Output the (X, Y) coordinate of the center of the cell containing the given text.  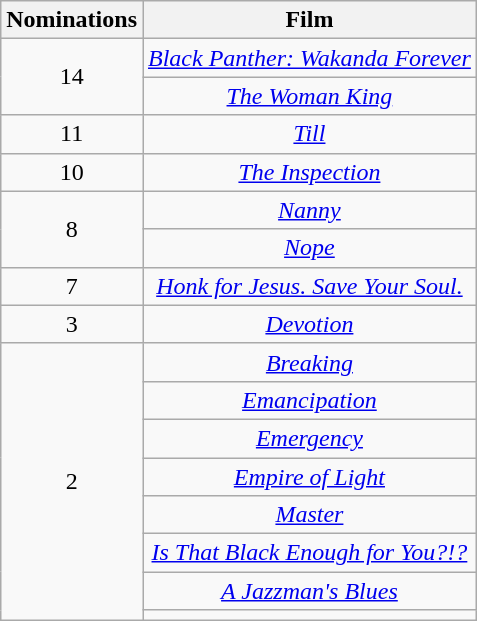
Film (309, 20)
7 (72, 286)
Master (309, 515)
The Inspection (309, 172)
Emancipation (309, 400)
Emergency (309, 438)
The Woman King (309, 96)
Nominations (72, 20)
8 (72, 229)
11 (72, 134)
Is That Black Enough for You?!? (309, 553)
Nope (309, 248)
2 (72, 482)
3 (72, 324)
Honk for Jesus. Save Your Soul. (309, 286)
Empire of Light (309, 477)
A Jazzman's Blues (309, 591)
10 (72, 172)
Nanny (309, 210)
Till (309, 134)
Breaking (309, 362)
14 (72, 77)
Devotion (309, 324)
Black Panther: Wakanda Forever (309, 58)
